Locate the cell with the specified text and output its [X, Y] center coordinate. 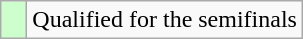
Qualified for the semifinals [165, 20]
